Determine the (x, y) coordinate at the center of the cell enclosing the given text.  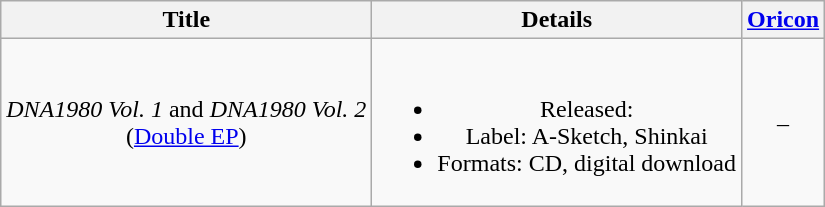
Released: Label: A-Sketch, ShinkaiFormats: CD, digital download (557, 122)
Details (557, 20)
Oricon (784, 20)
Title (186, 20)
DNA1980 Vol. 1 and DNA1980 Vol. 2(Double EP) (186, 122)
– (784, 122)
